Provide the [x, y] coordinate of the cell's center where the given text is located.  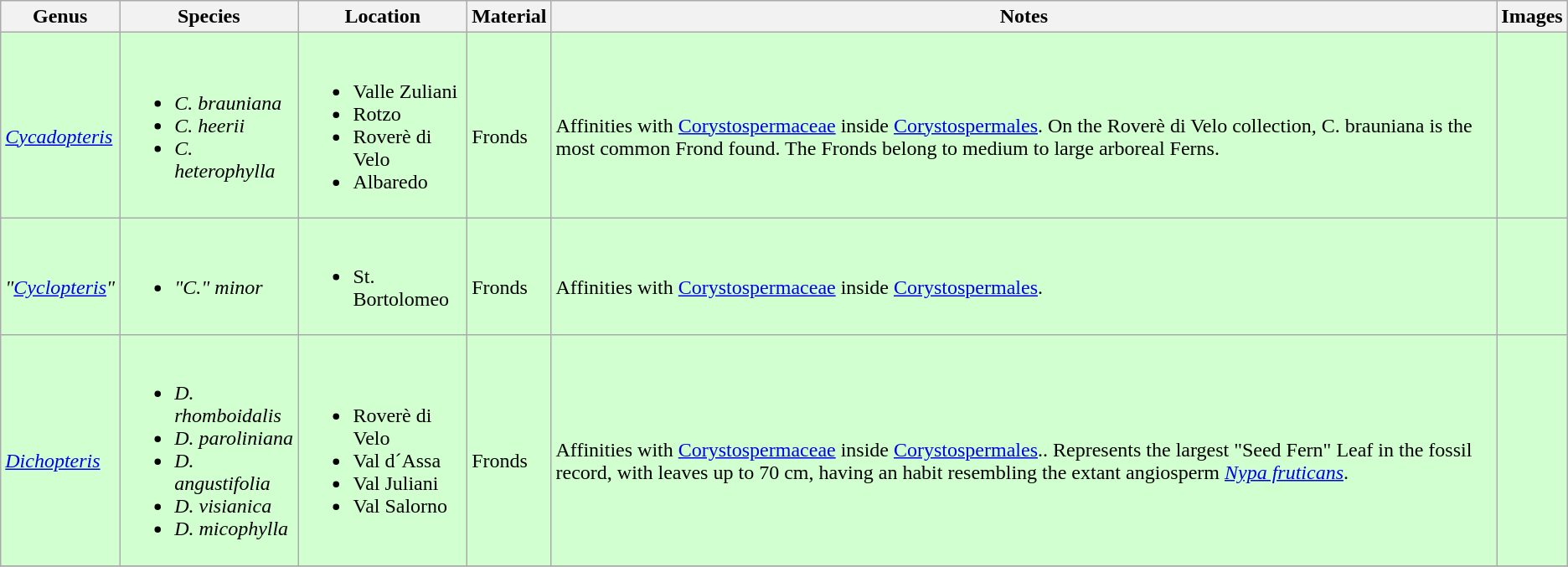
"C." minor [209, 276]
Valle ZulianiRotzoRoverè di VeloAlbaredo [383, 126]
Genus [60, 17]
"Cyclopteris" [60, 276]
Images [1532, 17]
Affinities with Corystospermaceae inside Corystospermales. [1024, 276]
Roverè di VeloVal d´AssaVal JulianiVal Salorno [383, 451]
Notes [1024, 17]
St. Bortolomeo [383, 276]
Dichopteris [60, 451]
Location [383, 17]
Species [209, 17]
D. rhomboidalisD. parolinianaD. angustifoliaD. visianicaD. micophylla [209, 451]
Material [509, 17]
Cycadopteris [60, 126]
C. braunianaC. heeriiC. heterophylla [209, 126]
